From the cell containing the given text, extract its center point as (X, Y) coordinate. 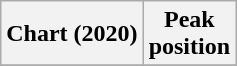
Chart (2020) (72, 34)
Peakposition (189, 34)
